Search for the cell housing the specified text and yield its (x, y) center coordinate. 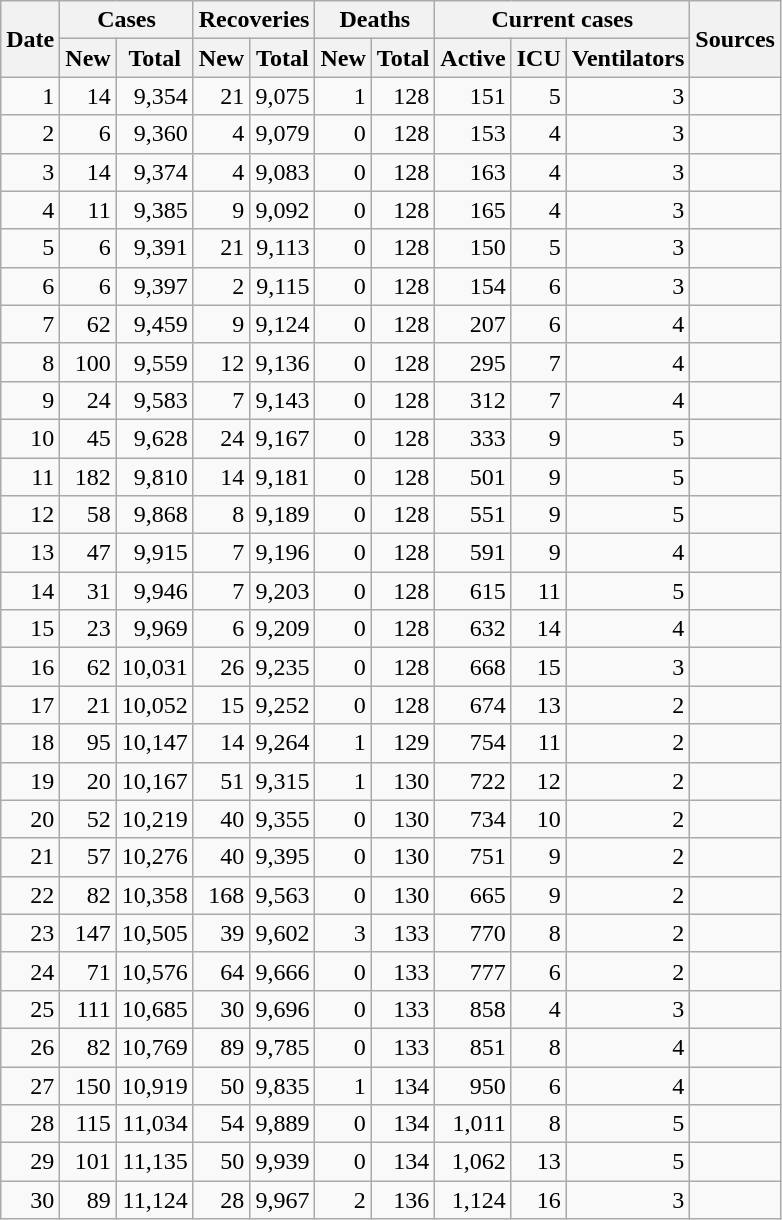
9,113 (282, 248)
9,967 (282, 1200)
115 (88, 1124)
9,602 (282, 933)
777 (473, 971)
168 (221, 895)
95 (88, 743)
9,385 (154, 210)
29 (30, 1162)
154 (473, 286)
9,868 (154, 515)
58 (88, 515)
10,031 (154, 667)
10,219 (154, 819)
950 (473, 1085)
668 (473, 667)
31 (88, 591)
Active (473, 58)
100 (88, 362)
9,563 (282, 895)
147 (88, 933)
19 (30, 781)
9,136 (282, 362)
674 (473, 705)
851 (473, 1047)
9,395 (282, 857)
858 (473, 1009)
Recoveries (254, 20)
9,459 (154, 324)
10,052 (154, 705)
10,167 (154, 781)
153 (473, 134)
163 (473, 172)
9,391 (154, 248)
10,919 (154, 1085)
9,969 (154, 629)
165 (473, 210)
10,276 (154, 857)
9,196 (282, 553)
615 (473, 591)
501 (473, 477)
9,835 (282, 1085)
57 (88, 857)
207 (473, 324)
9,354 (154, 96)
9,374 (154, 172)
333 (473, 438)
9,666 (282, 971)
9,889 (282, 1124)
9,785 (282, 1047)
9,115 (282, 286)
25 (30, 1009)
71 (88, 971)
11,135 (154, 1162)
11,034 (154, 1124)
9,235 (282, 667)
9,167 (282, 438)
10,505 (154, 933)
9,559 (154, 362)
Ventilators (628, 58)
45 (88, 438)
9,264 (282, 743)
51 (221, 781)
47 (88, 553)
ICU (538, 58)
9,915 (154, 553)
64 (221, 971)
9,946 (154, 591)
101 (88, 1162)
11,124 (154, 1200)
Sources (736, 39)
9,124 (282, 324)
722 (473, 781)
10,576 (154, 971)
9,315 (282, 781)
9,252 (282, 705)
Deaths (375, 20)
27 (30, 1085)
1,062 (473, 1162)
136 (403, 1200)
9,181 (282, 477)
9,939 (282, 1162)
312 (473, 400)
9,355 (282, 819)
9,209 (282, 629)
52 (88, 819)
Cases (126, 20)
1,011 (473, 1124)
551 (473, 515)
151 (473, 96)
22 (30, 895)
754 (473, 743)
111 (88, 1009)
9,583 (154, 400)
734 (473, 819)
39 (221, 933)
129 (403, 743)
9,397 (154, 286)
Current cases (562, 20)
770 (473, 933)
9,696 (282, 1009)
751 (473, 857)
9,092 (282, 210)
632 (473, 629)
9,810 (154, 477)
182 (88, 477)
1,124 (473, 1200)
10,358 (154, 895)
10,147 (154, 743)
Date (30, 39)
9,628 (154, 438)
295 (473, 362)
54 (221, 1124)
9,075 (282, 96)
10,769 (154, 1047)
591 (473, 553)
9,079 (282, 134)
17 (30, 705)
9,203 (282, 591)
665 (473, 895)
9,143 (282, 400)
18 (30, 743)
10,685 (154, 1009)
9,083 (282, 172)
9,360 (154, 134)
9,189 (282, 515)
